Provide the (X, Y) coordinate of the cell's center where the given text is located.  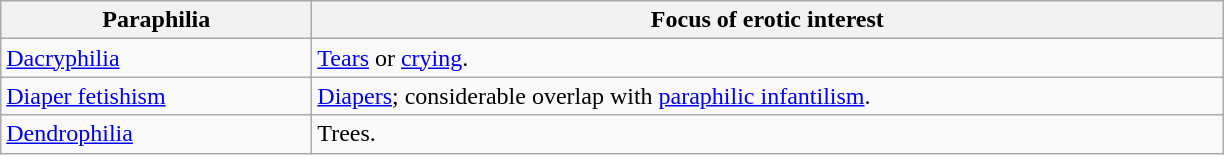
Paraphilia (156, 20)
Focus of erotic interest (768, 20)
Tears or crying. (768, 58)
Trees. (768, 134)
Diaper fetishism (156, 96)
Diapers; considerable overlap with paraphilic infantilism. (768, 96)
Dendrophilia (156, 134)
Dacryphilia (156, 58)
